Return the [X, Y] coordinate for the center point of the cell that contains the specified text.  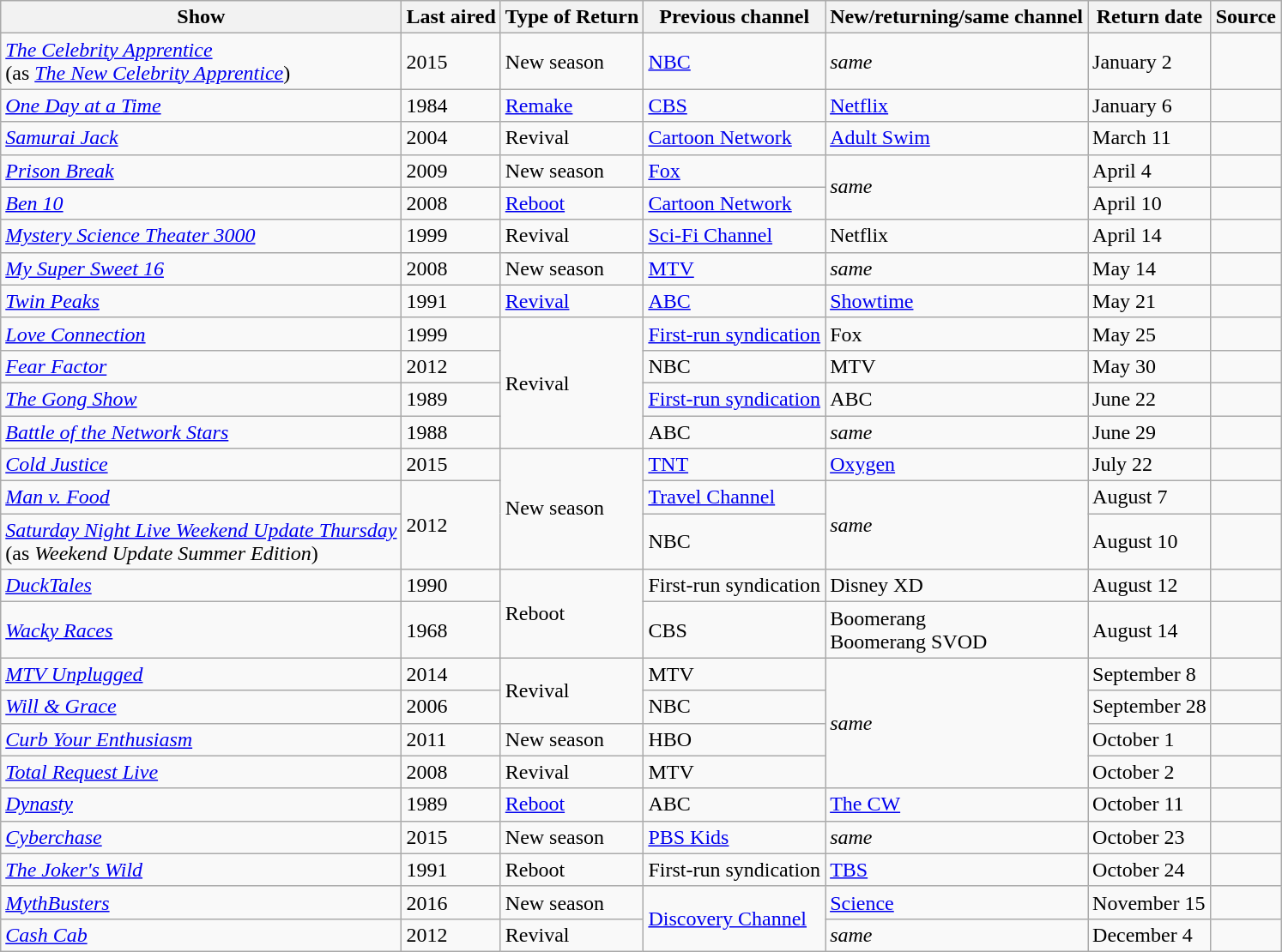
Cyberchase [201, 837]
August 14 [1150, 630]
Dynasty [201, 804]
2009 [451, 171]
July 22 [1150, 465]
June 29 [1150, 431]
Science [957, 902]
September 8 [1150, 674]
Battle of the Network Stars [201, 431]
September 28 [1150, 707]
Love Connection [201, 334]
April 14 [1150, 236]
Curb Your Enthusiasm [201, 739]
Disney XD [957, 586]
Source [1246, 17]
Discovery Channel [735, 919]
October 23 [1150, 837]
Ben 10 [201, 203]
BoomerangBoomerang SVOD [957, 630]
2011 [451, 739]
January 2 [1150, 62]
Showtime [957, 301]
New/returning/same channel [957, 17]
2006 [451, 707]
Fear Factor [201, 366]
November 15 [1150, 902]
The Celebrity Apprentice(as The New Celebrity Apprentice) [201, 62]
May 14 [1150, 268]
March 11 [1150, 138]
August 12 [1150, 586]
Cold Justice [201, 465]
Samurai Jack [201, 138]
May 30 [1150, 366]
October 1 [1150, 739]
Will & Grace [201, 707]
January 6 [1150, 105]
1990 [451, 586]
The Joker's Wild [201, 870]
Prison Break [201, 171]
May 25 [1150, 334]
One Day at a Time [201, 105]
Remake [571, 105]
HBO [735, 739]
MTV Unplugged [201, 674]
TBS [957, 870]
May 21 [1150, 301]
Sci-Fi Channel [735, 236]
1984 [451, 105]
April 4 [1150, 171]
2004 [451, 138]
Oxygen [957, 465]
Cash Cab [201, 935]
TNT [735, 465]
August 7 [1150, 497]
My Super Sweet 16 [201, 268]
Previous channel [735, 17]
1968 [451, 630]
Twin Peaks [201, 301]
2014 [451, 674]
Total Request Live [201, 772]
December 4 [1150, 935]
Man v. Food [201, 497]
August 10 [1150, 542]
PBS Kids [735, 837]
The CW [957, 804]
April 10 [1150, 203]
The Gong Show [201, 399]
2016 [451, 902]
October 11 [1150, 804]
Adult Swim [957, 138]
DuckTales [201, 586]
Return date [1150, 17]
Type of Return [571, 17]
October 2 [1150, 772]
Mystery Science Theater 3000 [201, 236]
1988 [451, 431]
Show [201, 17]
June 22 [1150, 399]
MythBusters [201, 902]
Travel Channel [735, 497]
October 24 [1150, 870]
Last aired [451, 17]
Wacky Races [201, 630]
Saturday Night Live Weekend Update Thursday (as Weekend Update Summer Edition) [201, 542]
